From the cell containing the given text, extract its center point as [x, y] coordinate. 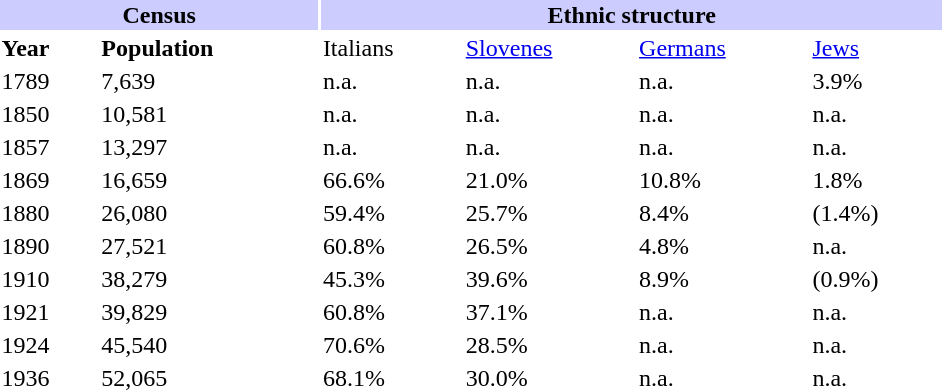
Jews [876, 48]
1924 [48, 345]
Ethnic structure [632, 15]
1857 [48, 147]
45,540 [210, 345]
59.4% [391, 213]
25.7% [549, 213]
Year [48, 48]
8.4% [723, 213]
4.8% [723, 246]
27,521 [210, 246]
39.6% [549, 279]
3.9% [876, 81]
1880 [48, 213]
Italians [391, 48]
70.6% [391, 345]
10,581 [210, 114]
38,279 [210, 279]
10.8% [723, 180]
(0.9%) [876, 279]
1789 [48, 81]
28.5% [549, 345]
1890 [48, 246]
26,080 [210, 213]
Germans [723, 48]
Slovenes [549, 48]
39,829 [210, 312]
1869 [48, 180]
Census [159, 15]
26.5% [549, 246]
1850 [48, 114]
13,297 [210, 147]
Population [210, 48]
37.1% [549, 312]
16,659 [210, 180]
(1.4%) [876, 213]
1921 [48, 312]
66.6% [391, 180]
45.3% [391, 279]
7,639 [210, 81]
1.8% [876, 180]
8.9% [723, 279]
21.0% [549, 180]
1910 [48, 279]
